Find where the given text appears and provide that cell's center as (X, Y) coordinate. 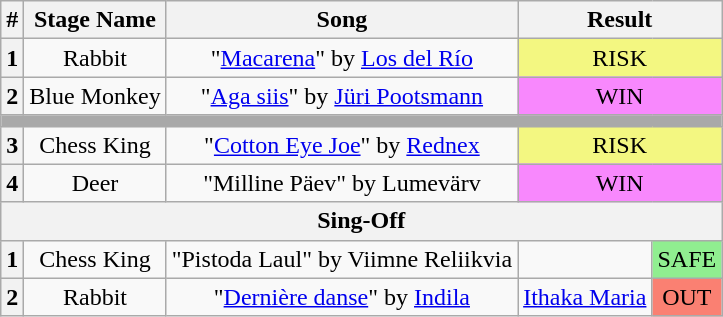
"Cotton Eye Joe" by Rednex (342, 145)
SAFE (687, 259)
Deer (95, 183)
# (12, 20)
"Milline Päev" by Lumevärv (342, 183)
Stage Name (95, 20)
Result (620, 20)
"Aga siis" by Jüri Pootsmann (342, 96)
"Pistoda Laul" by Viimne Reliikvia (342, 259)
3 (12, 145)
Ithaka Maria (585, 297)
4 (12, 183)
"Dernière danse" by Indila (342, 297)
Sing-Off (362, 221)
Song (342, 20)
"Macarena" by Los del Río (342, 58)
Blue Monkey (95, 96)
OUT (687, 297)
